For the text-containing cell, return its midpoint in (x, y) coordinate format. 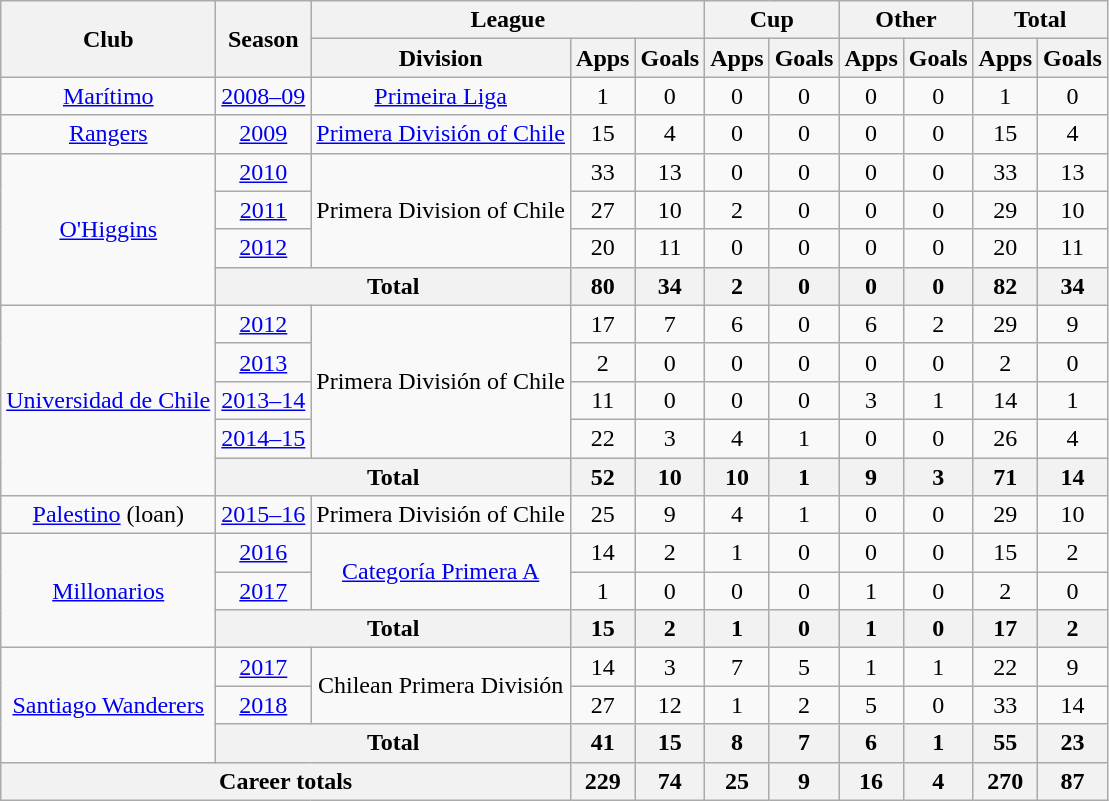
2015–16 (264, 515)
229 (603, 781)
Rangers (108, 134)
12 (670, 705)
2011 (264, 210)
2013–14 (264, 400)
Primera Division of Chile (441, 210)
87 (1073, 781)
Season (264, 39)
41 (603, 743)
82 (1005, 286)
Chilean Primera División (441, 686)
2014–15 (264, 438)
2008–09 (264, 96)
Career totals (286, 781)
270 (1005, 781)
Palestino (loan) (108, 515)
2009 (264, 134)
League (508, 20)
Universidad de Chile (108, 400)
Primeira Liga (441, 96)
Categoría Primera A (441, 572)
23 (1073, 743)
Division (441, 58)
26 (1005, 438)
2016 (264, 553)
Santiago Wanderers (108, 705)
74 (670, 781)
55 (1005, 743)
2010 (264, 172)
Millonarios (108, 591)
8 (737, 743)
71 (1005, 477)
80 (603, 286)
Other (906, 20)
Club (108, 39)
52 (603, 477)
2018 (264, 705)
Cup (772, 20)
O'Higgins (108, 229)
Marítimo (108, 96)
2013 (264, 362)
16 (871, 781)
